Capture the cell that displays the provided text and extract its (x, y) central coordinate. 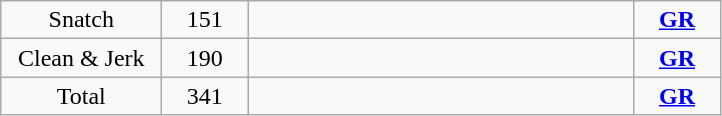
341 (205, 96)
151 (205, 20)
Total (82, 96)
Clean & Jerk (82, 58)
Snatch (82, 20)
190 (205, 58)
